From the cell containing the given text, extract its center point as [x, y] coordinate. 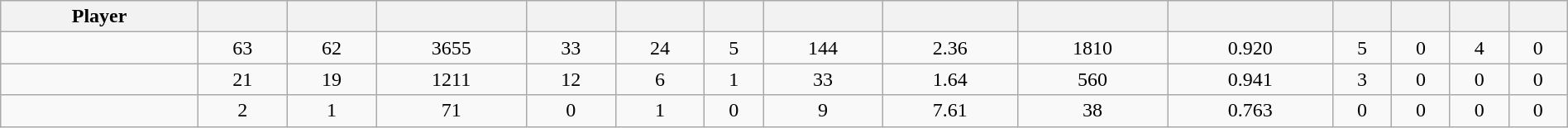
2 [242, 111]
38 [1092, 111]
21 [242, 79]
560 [1092, 79]
6 [660, 79]
1.64 [949, 79]
3 [1363, 79]
144 [824, 48]
0.763 [1250, 111]
19 [332, 79]
71 [452, 111]
3655 [452, 48]
1810 [1092, 48]
62 [332, 48]
0.941 [1250, 79]
24 [660, 48]
9 [824, 111]
0.920 [1250, 48]
2.36 [949, 48]
4 [1479, 48]
7.61 [949, 111]
63 [242, 48]
Player [99, 17]
12 [571, 79]
1211 [452, 79]
